For the text-containing cell, return its midpoint in (X, Y) coordinate format. 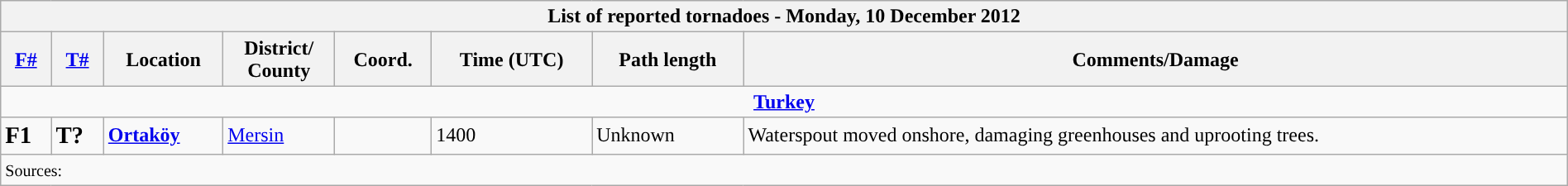
List of reported tornadoes - Monday, 10 December 2012 (784, 17)
Turkey (784, 102)
1400 (512, 136)
T? (78, 136)
Comments/Damage (1155, 60)
Ortaköy (163, 136)
Location (163, 60)
F# (26, 60)
Waterspout moved onshore, damaging greenhouses and uprooting trees. (1155, 136)
District/County (280, 60)
Time (UTC) (512, 60)
F1 (26, 136)
Mersin (280, 136)
Path length (668, 60)
Coord. (384, 60)
Sources: (784, 169)
T# (78, 60)
Unknown (668, 136)
